Scan for the cell matching the given text and deliver its (x, y) coordinate at center. 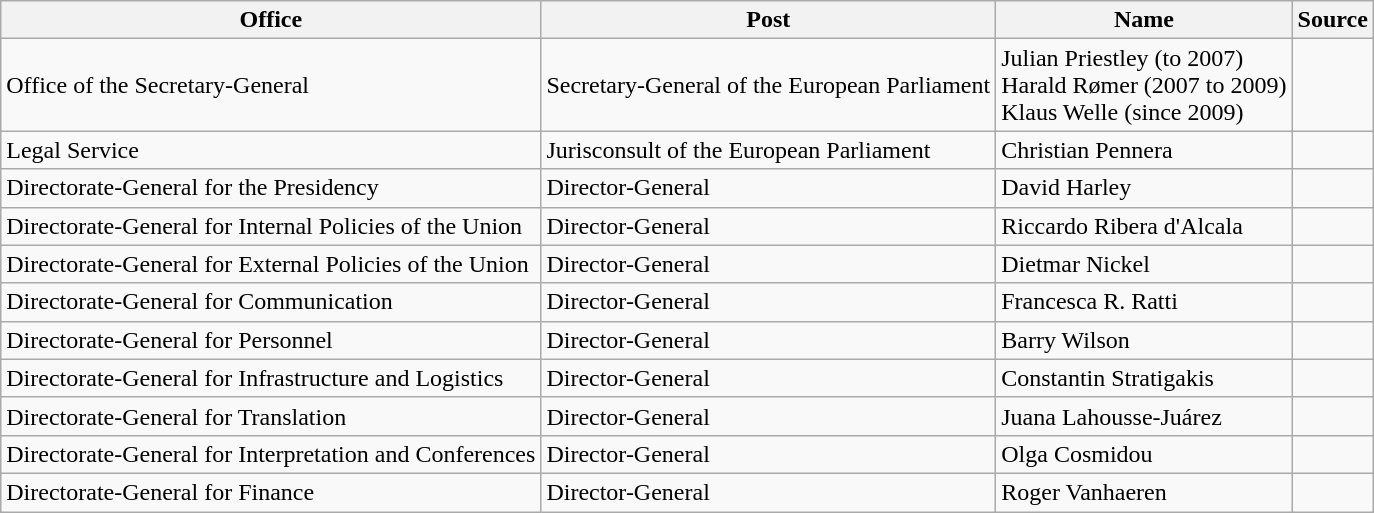
Julian Priestley (to 2007)Harald Rømer (2007 to 2009)Klaus Welle (since 2009) (1144, 85)
Juana Lahousse-Juárez (1144, 416)
Directorate-General for Infrastructure and Logistics (271, 378)
David Harley (1144, 188)
Office of the Secretary-General (271, 85)
Roger Vanhaeren (1144, 492)
Constantin Stratigakis (1144, 378)
Directorate-General for Finance (271, 492)
Directorate-General for Interpretation and Conferences (271, 454)
Directorate-General for Translation (271, 416)
Christian Pennera (1144, 150)
Directorate-General for External Policies of the Union (271, 264)
Riccardo Ribera d'Alcala (1144, 226)
Directorate-General for Internal Policies of the Union (271, 226)
Directorate-General for the Presidency (271, 188)
Name (1144, 20)
Office (271, 20)
Olga Cosmidou (1144, 454)
Jurisconsult of the European Parliament (768, 150)
Legal Service (271, 150)
Barry Wilson (1144, 340)
Dietmar Nickel (1144, 264)
Francesca R. Ratti (1144, 302)
Directorate-General for Personnel (271, 340)
Post (768, 20)
Source (1332, 20)
Secretary-General of the European Parliament (768, 85)
Directorate-General for Communication (271, 302)
